Identify which cell holds the provided text, then report its [X, Y] central coordinate. 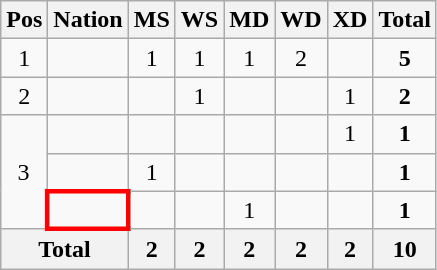
WD [301, 20]
10 [405, 249]
MD [250, 20]
Nation [88, 20]
3 [24, 172]
Pos [24, 20]
WS [199, 20]
XD [350, 20]
5 [405, 58]
MS [152, 20]
